Determine the (X, Y) coordinate at the center of the cell enclosing the given text.  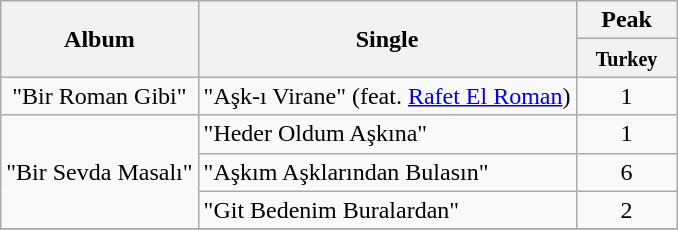
"Aşk-ı Virane" (feat. Rafet El Roman) (387, 96)
2 (626, 210)
"Bir Sevda Masalı" (100, 172)
6 (626, 172)
"Aşkım Aşklarından Bulasın" (387, 172)
"Bir Roman Gibi" (100, 96)
Turkey (626, 58)
Single (387, 39)
Album (100, 39)
Peak (626, 20)
"Heder Oldum Aşkına" (387, 134)
"Git Bedenim Buralardan" (387, 210)
